Determine the [x, y] coordinate at the center of the cell enclosing the given text.  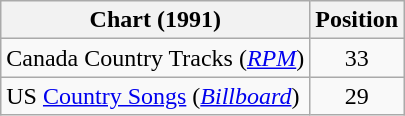
US Country Songs (Billboard) [156, 96]
Position [357, 20]
Canada Country Tracks (RPM) [156, 58]
33 [357, 58]
Chart (1991) [156, 20]
29 [357, 96]
